Locate the cell with the specified text and output its (X, Y) center coordinate. 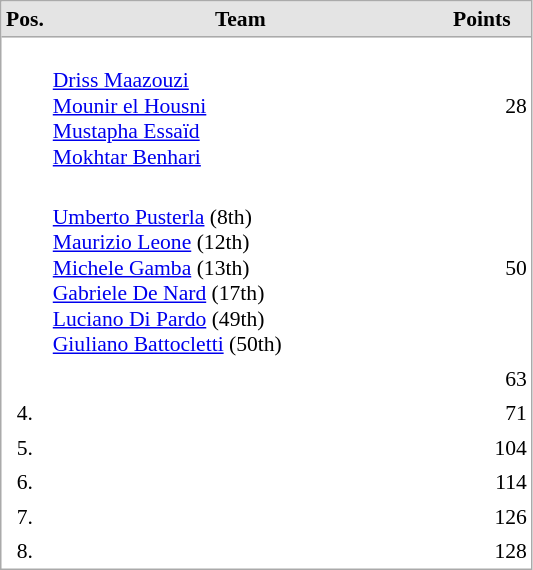
Pos. (26, 20)
50 (482, 268)
63 (482, 379)
6. (26, 482)
Driss Maazouzi Mounir el Housni Mustapha Essaïd Mokhtar Benhari (240, 106)
8. (26, 551)
128 (482, 551)
Umberto Pusterla (8th) Maurizio Leone (12th) Michele Gamba (13th) Gabriele De Nard (17th)Luciano Di Pardo (49th)Giuliano Battocletti (50th) (240, 268)
Team (240, 20)
Points (482, 20)
7. (26, 517)
114 (482, 482)
5. (26, 447)
71 (482, 413)
104 (482, 447)
28 (482, 106)
126 (482, 517)
4. (26, 413)
